Pinpoint the cell where the given text exists, returning its [x, y] midpoint coordinate. 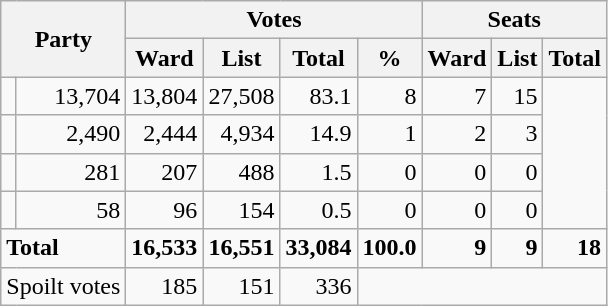
1 [390, 134]
Votes [274, 20]
7 [457, 96]
13,704 [70, 96]
33,084 [318, 248]
185 [164, 286]
151 [242, 286]
% [390, 58]
4,934 [242, 134]
Spoilt votes [64, 286]
83.1 [318, 96]
1.5 [318, 172]
100.0 [390, 248]
8 [390, 96]
96 [164, 210]
3 [518, 134]
154 [242, 210]
27,508 [242, 96]
13,804 [164, 96]
58 [70, 210]
2 [457, 134]
18 [575, 248]
15 [518, 96]
Party [64, 39]
281 [70, 172]
207 [164, 172]
Seats [514, 20]
0.5 [318, 210]
2,444 [164, 134]
488 [242, 172]
14.9 [318, 134]
2,490 [70, 134]
336 [318, 286]
16,533 [164, 248]
16,551 [242, 248]
